Return the [x, y] coordinate for the center point of the cell that contains the specified text.  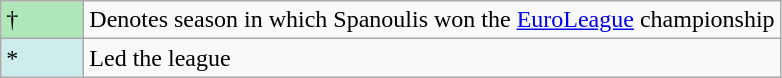
Denotes season in which Spanoulis won the EuroLeague championship [432, 20]
† [42, 20]
Led the league [432, 58]
* [42, 58]
